Provide the [x, y] coordinate of the cell's center where the given text is located.  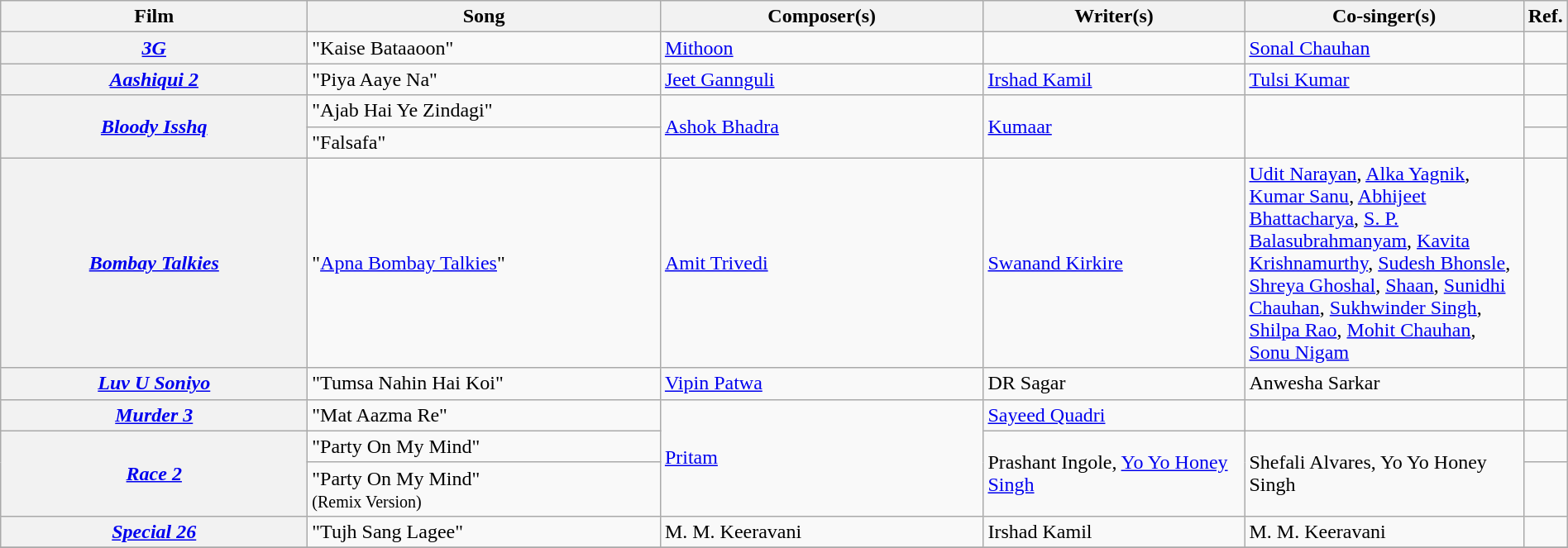
Song [485, 17]
Kumaar [1114, 126]
Tulsi Kumar [1384, 79]
"Mat Aazma Re" [485, 415]
Ref. [1545, 17]
"Tumsa Nahin Hai Koi" [485, 384]
Mithoon [822, 48]
Film [154, 17]
Sonal Chauhan [1384, 48]
Shefali Alvares, Yo Yo Honey Singh [1384, 473]
Bombay Talkies [154, 263]
Amit Trivedi [822, 263]
"Falsafa" [485, 142]
"Party On My Mind" [485, 446]
Prashant Ingole, Yo Yo Honey Singh [1114, 473]
"Tujh Sang Lagee" [485, 531]
3G [154, 48]
Pritam [822, 458]
Composer(s) [822, 17]
Ashok Bhadra [822, 126]
"Piya Aaye Na" [485, 79]
Writer(s) [1114, 17]
DR Sagar [1114, 384]
Swanand Kirkire [1114, 263]
Luv U Soniyo [154, 384]
"Apna Bombay Talkies" [485, 263]
Anwesha Sarkar [1384, 384]
Co-singer(s) [1384, 17]
Murder 3 [154, 415]
Bloody Isshq [154, 126]
Vipin Patwa [822, 384]
Sayeed Quadri [1114, 415]
Jeet Gannguli [822, 79]
Special 26 [154, 531]
"Ajab Hai Ye Zindagi" [485, 111]
Race 2 [154, 473]
"Party On My Mind"(Remix Version) [485, 489]
"Kaise Bataaoon" [485, 48]
Aashiqui 2 [154, 79]
